Determine the (X, Y) coordinate at the center of the cell enclosing the given text.  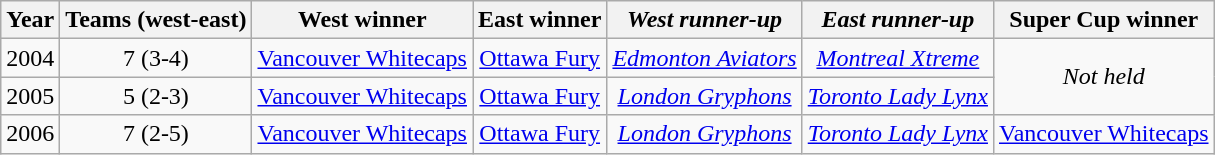
Not held (1104, 77)
2005 (30, 96)
Super Cup winner (1104, 20)
Montreal Xtreme (898, 58)
5 (2-3) (156, 96)
East winner (539, 20)
East runner-up (898, 20)
7 (2-5) (156, 134)
West runner-up (704, 20)
2006 (30, 134)
2004 (30, 58)
7 (3-4) (156, 58)
Teams (west-east) (156, 20)
Edmonton Aviators (704, 58)
West winner (362, 20)
Year (30, 20)
